Output the [X, Y] coordinate of the center of the cell containing the given text.  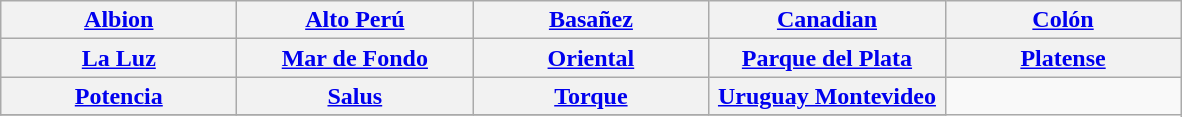
Mar de Fondo [355, 58]
Albion [119, 20]
Oriental [591, 58]
Colón [1063, 20]
Alto Perú [355, 20]
Uruguay Montevideo [827, 96]
Parque del Plata [827, 58]
Platense [1063, 58]
Basañez [591, 20]
La Luz [119, 58]
Canadian [827, 20]
Salus [355, 96]
Potencia [119, 96]
Torque [591, 96]
